Search for the cell housing the specified text and yield its [X, Y] center coordinate. 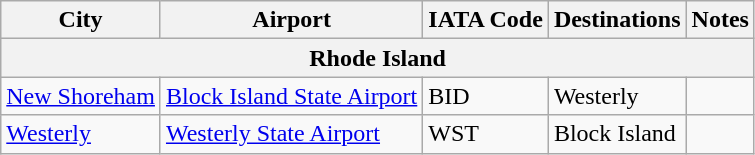
Airport [291, 20]
Destinations [617, 20]
Westerly State Airport [291, 134]
Block Island [617, 134]
Rhode Island [378, 58]
BID [486, 96]
Block Island State Airport [291, 96]
IATA Code [486, 20]
Notes [720, 20]
WST [486, 134]
City [81, 20]
New Shoreham [81, 96]
